Search for the cell housing the specified text and yield its [X, Y] center coordinate. 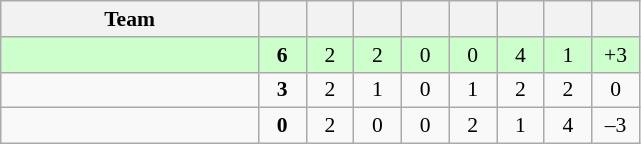
6 [282, 55]
–3 [616, 126]
+3 [616, 55]
Team [130, 19]
3 [282, 90]
